For the text-containing cell, return its midpoint in [X, Y] coordinate format. 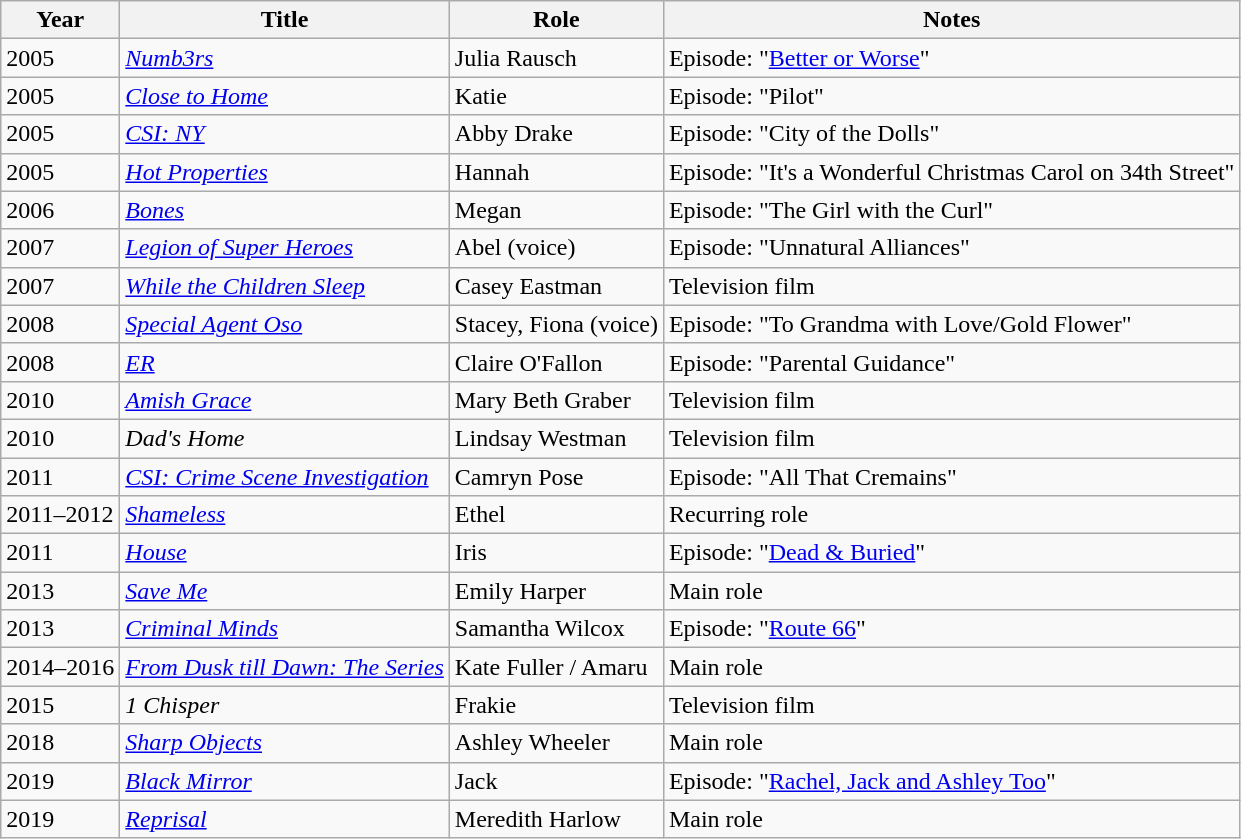
Abel (voice) [556, 248]
Claire O'Fallon [556, 362]
Episode: "City of the Dolls" [952, 134]
House [284, 553]
2006 [60, 210]
2014–2016 [60, 667]
Title [284, 20]
Episode: "Route 66" [952, 629]
Stacey, Fiona (voice) [556, 324]
Year [60, 20]
Dad's Home [284, 438]
Ethel [556, 515]
Reprisal [284, 819]
Bones [284, 210]
Amish Grace [284, 400]
Hot Properties [284, 172]
Criminal Minds [284, 629]
Jack [556, 781]
Episode: "The Girl with the Curl" [952, 210]
CSI: NY [284, 134]
Episode: "Parental Guidance" [952, 362]
Episode: "Dead & Buried" [952, 553]
Frakie [556, 705]
Numb3rs [284, 58]
Julia Rausch [556, 58]
Ashley Wheeler [556, 743]
Special Agent Oso [284, 324]
Mary Beth Graber [556, 400]
2018 [60, 743]
Notes [952, 20]
Meredith Harlow [556, 819]
Episode: "It's a Wonderful Christmas Carol on 34th Street" [952, 172]
Episode: "All That Cremains" [952, 477]
Lindsay Westman [556, 438]
Katie [556, 96]
Emily Harper [556, 591]
1 Chisper [284, 705]
Save Me [284, 591]
Recurring role [952, 515]
Episode: "Better or Worse" [952, 58]
Iris [556, 553]
Shameless [284, 515]
Legion of Super Heroes [284, 248]
2011–2012 [60, 515]
Episode: "Rachel, Jack and Ashley Too" [952, 781]
Episode: "Unnatural Alliances" [952, 248]
While the Children Sleep [284, 286]
Sharp Objects [284, 743]
ER [284, 362]
Hannah [556, 172]
Megan [556, 210]
Abby Drake [556, 134]
Black Mirror [284, 781]
2015 [60, 705]
Close to Home [284, 96]
Casey Eastman [556, 286]
Episode: "Pilot" [952, 96]
Camryn Pose [556, 477]
Kate Fuller / Amaru [556, 667]
CSI: Crime Scene Investigation [284, 477]
Role [556, 20]
Episode: "To Grandma with Love/Gold Flower" [952, 324]
From Dusk till Dawn: The Series [284, 667]
Samantha Wilcox [556, 629]
